Extract the (X, Y) coordinate from the center of the cell holding the provided text.  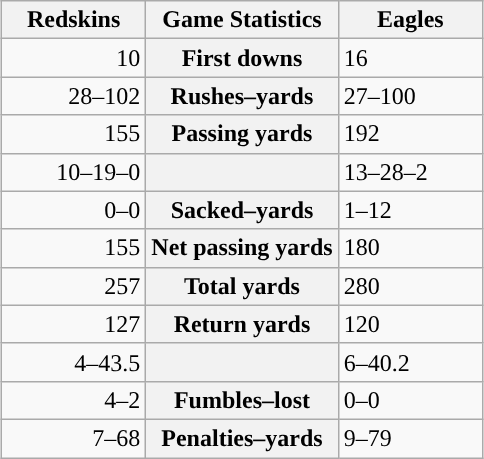
Sacked–yards (242, 210)
Return yards (242, 324)
6–40.2 (410, 362)
1–12 (410, 210)
7–68 (73, 438)
280 (410, 286)
Net passing yards (242, 248)
10–19–0 (73, 172)
180 (410, 248)
Fumbles–lost (242, 400)
Game Statistics (242, 20)
13–28–2 (410, 172)
Passing yards (242, 134)
4–43.5 (73, 362)
27–100 (410, 96)
First downs (242, 58)
16 (410, 58)
127 (73, 324)
28–102 (73, 96)
Eagles (410, 20)
Rushes–yards (242, 96)
9–79 (410, 438)
192 (410, 134)
Penalties–yards (242, 438)
10 (73, 58)
Redskins (73, 20)
120 (410, 324)
4–2 (73, 400)
257 (73, 286)
Total yards (242, 286)
